Detect which cell encompasses the target text, then output its (X, Y) center coordinate. 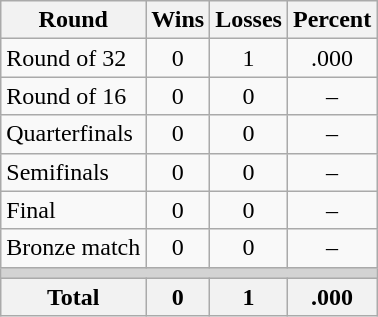
Losses (249, 20)
Percent (332, 20)
Final (74, 210)
Total (74, 297)
Semifinals (74, 172)
Bronze match (74, 248)
Round of 32 (74, 58)
Round of 16 (74, 96)
Quarterfinals (74, 134)
Round (74, 20)
Wins (178, 20)
